Scan for the cell matching the given text and deliver its [X, Y] coordinate at center. 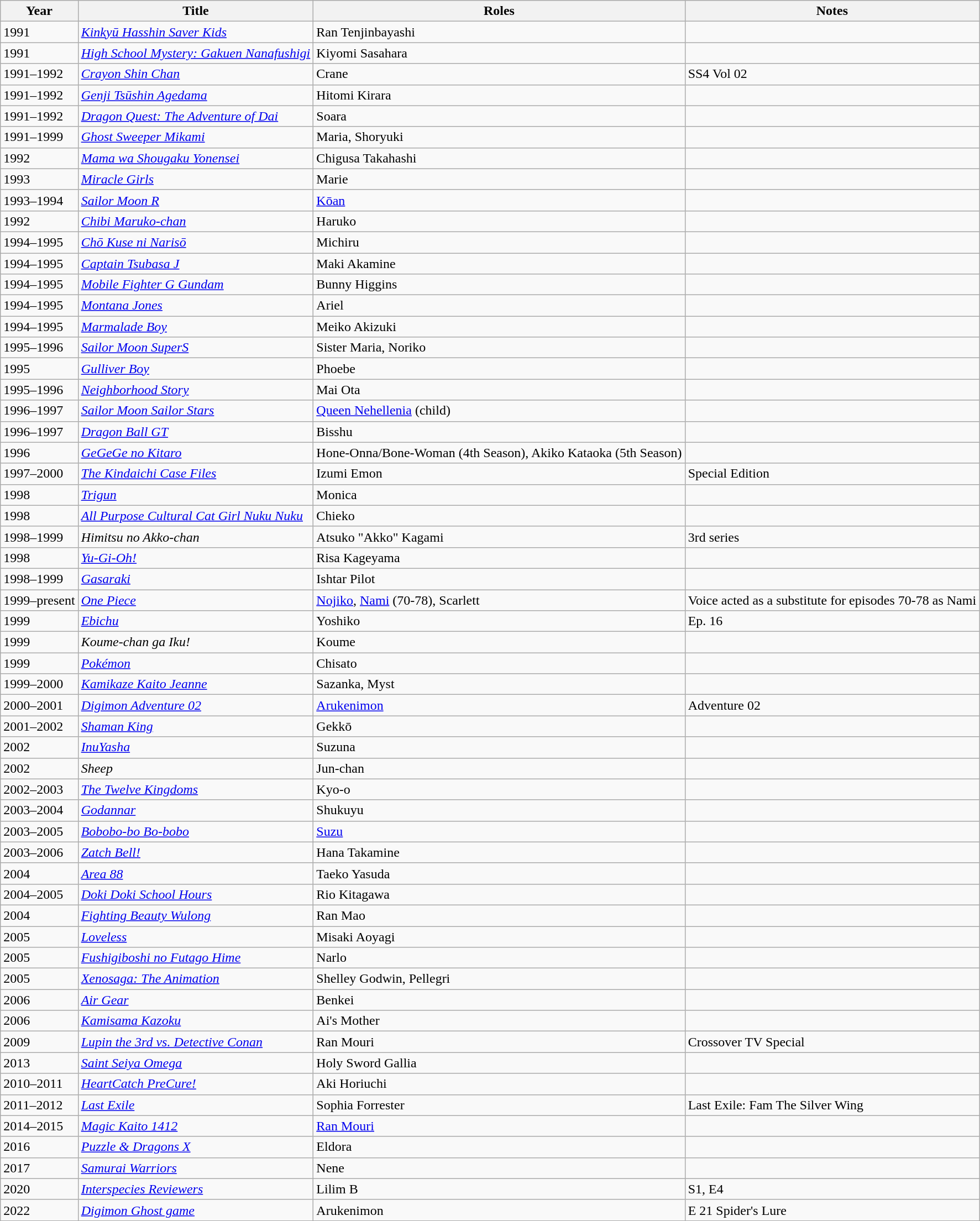
Ghost Sweeper Mikami [196, 137]
Mama wa Shougaku Yonensei [196, 158]
Fighting Beauty Wulong [196, 915]
1999–present [39, 600]
Hone-Onna/Bone-Woman (4th Season), Akiko Kataoka (5th Season) [499, 453]
1993–1994 [39, 200]
High School Mystery: Gakuen Nanafushigi [196, 53]
1995 [39, 369]
2020 [39, 1189]
Godannar [196, 810]
Hana Takamine [499, 852]
Chibi Maruko-chan [196, 221]
2016 [39, 1147]
Crane [499, 74]
Marmalade Boy [196, 327]
Gekkō [499, 726]
2000–2001 [39, 705]
Ebichu [196, 621]
Lilim B [499, 1189]
Hitomi Kirara [499, 95]
S1, E4 [832, 1189]
Last Exile: Fam The Silver Wing [832, 1105]
1997–2000 [39, 474]
Sazanka, Myst [499, 684]
Kamikaze Kaito Jeanne [196, 684]
Phoebe [499, 369]
Shelley Godwin, Pellegri [499, 979]
InuYasha [196, 747]
Adventure 02 [832, 705]
2013 [39, 1063]
3rd series [832, 537]
Atsuko "Akko" Kagami [499, 537]
Captain Tsubasa J [196, 264]
All Purpose Cultural Cat Girl Nuku Nuku [196, 516]
Nojiko, Nami (70-78), Scarlett [499, 600]
Haruko [499, 221]
Maria, Shoryuki [499, 137]
2017 [39, 1168]
Sheep [196, 768]
Interspecies Reviewers [196, 1189]
Chieko [499, 516]
Michiru [499, 242]
Yu-Gi-Oh! [196, 558]
Xenosaga: The Animation [196, 979]
Trigun [196, 495]
Pokémon [196, 663]
Year [39, 11]
Last Exile [196, 1105]
Suzu [499, 831]
Sailor Moon R [196, 200]
Puzzle & Dragons X [196, 1147]
Mai Ota [499, 390]
Meiko Akizuki [499, 327]
Neighborhood Story [196, 390]
Ai's Mother [499, 1021]
The Twelve Kingdoms [196, 789]
Title [196, 11]
Crayon Shin Chan [196, 74]
Ep. 16 [832, 621]
1996 [39, 453]
Gasaraki [196, 579]
Montana Jones [196, 306]
Genji Tsūshin Agedama [196, 95]
Aki Horiuchi [499, 1084]
Ran Tenjinbayashi [499, 32]
Magic Kaito 1412 [196, 1126]
Loveless [196, 937]
Samurai Warriors [196, 1168]
Mobile Fighter G Gundam [196, 285]
Sophia Forrester [499, 1105]
Marie [499, 179]
Benkei [499, 1000]
Ran Mao [499, 915]
Kamisama Kazoku [196, 1021]
Ishtar Pilot [499, 579]
2022 [39, 1210]
Soara [499, 116]
Area 88 [196, 873]
Gulliver Boy [196, 369]
1993 [39, 179]
2004–2005 [39, 894]
Eldora [499, 1147]
SS4 Vol 02 [832, 74]
Misaki Aoyagi [499, 937]
Notes [832, 11]
Kiyomi Sasahara [499, 53]
Narlo [499, 958]
Bobobo-bo Bo-bobo [196, 831]
1991–1999 [39, 137]
GeGeGe no Kitaro [196, 453]
Izumi Emon [499, 474]
HeartCatch PreCure! [196, 1084]
2003–2006 [39, 852]
2009 [39, 1042]
Digimon Ghost game [196, 1210]
Miracle Girls [196, 179]
The Kindaichi Case Files [196, 474]
Ariel [499, 306]
Chō Kuse ni Narisō [196, 242]
Koume-chan ga Iku! [196, 642]
2011–2012 [39, 1105]
Sailor Moon SuperS [196, 348]
Monica [499, 495]
Doki Doki School Hours [196, 894]
Roles [499, 11]
Chigusa Takahashi [499, 158]
2003–2005 [39, 831]
Bisshu [499, 432]
Chisato [499, 663]
Suzuna [499, 747]
Lupin the 3rd vs. Detective Conan [196, 1042]
Shukuyu [499, 810]
2002–2003 [39, 789]
Yoshiko [499, 621]
Special Edition [832, 474]
Fushigiboshi no Futago Hime [196, 958]
Digimon Adventure 02 [196, 705]
Queen Nehellenia (child) [499, 411]
E 21 Spider's Lure [832, 1210]
2014–2015 [39, 1126]
Sailor Moon Sailor Stars [196, 411]
Shaman King [196, 726]
2001–2002 [39, 726]
One Piece [196, 600]
Jun-chan [499, 768]
2003–2004 [39, 810]
Nene [499, 1168]
Sister Maria, Noriko [499, 348]
Risa Kageyama [499, 558]
Rio Kitagawa [499, 894]
Himitsu no Akko-chan [196, 537]
Kinkyū Hasshin Saver Kids [196, 32]
Bunny Higgins [499, 285]
Crossover TV Special [832, 1042]
1999–2000 [39, 684]
Maki Akamine [499, 264]
Kyo-o [499, 789]
Holy Sword Gallia [499, 1063]
Taeko Yasuda [499, 873]
Air Gear [196, 1000]
Kōan [499, 200]
Dragon Ball GT [196, 432]
Zatch Bell! [196, 852]
2010–2011 [39, 1084]
Koume [499, 642]
Saint Seiya Omega [196, 1063]
Dragon Quest: The Adventure of Dai [196, 116]
Voice acted as a substitute for episodes 70-78 as Nami [832, 600]
